Return the (x, y) coordinate for the center point of the cell that contains the specified text.  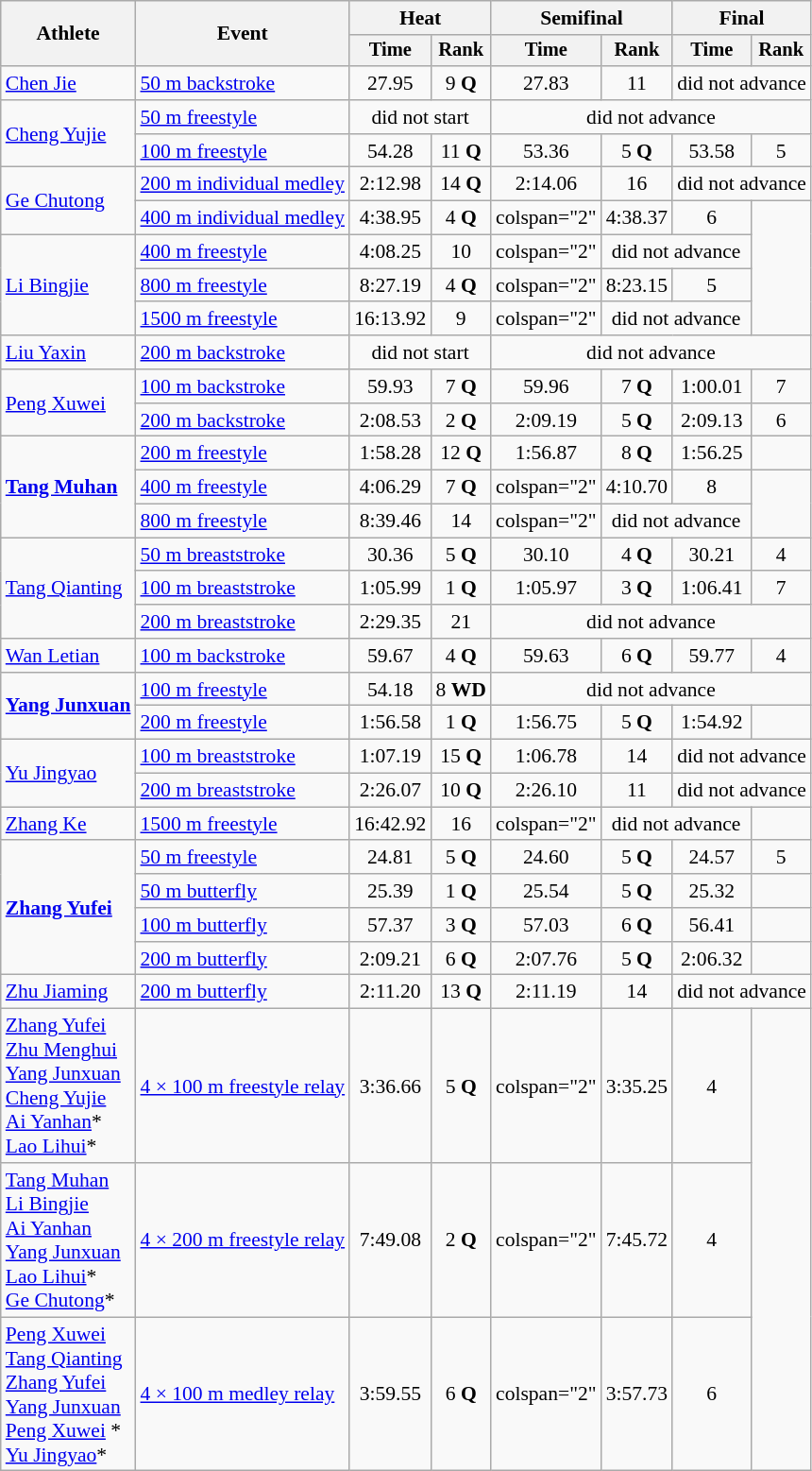
Li Bingjie (68, 285)
16:13.92 (390, 319)
16:42.92 (390, 824)
50 m butterfly (242, 891)
7:49.08 (390, 1240)
13 Q (461, 992)
14 Q (461, 184)
54.18 (390, 690)
4 × 100 m medley relay (242, 1394)
10 Q (461, 791)
Event (242, 34)
Wan Letian (68, 656)
59.96 (546, 386)
4:08.25 (390, 252)
1:58.28 (390, 453)
200 m individual medley (242, 184)
2:11.19 (546, 992)
57.37 (390, 925)
25.54 (546, 891)
1:06.78 (546, 757)
24.60 (546, 858)
Zhang Yufei (68, 908)
8 (712, 487)
2:09.19 (546, 420)
30.10 (546, 555)
1:07.19 (390, 757)
400 m individual medley (242, 218)
Heat (420, 18)
8:27.19 (390, 285)
2:09.13 (712, 420)
1:06.41 (712, 589)
56.41 (712, 925)
27.95 (390, 83)
2:09.21 (390, 959)
Zhang Ke (68, 824)
54.28 (390, 151)
10 (461, 252)
2:26.10 (546, 791)
3:36.66 (390, 1086)
4:06.29 (390, 487)
Zhu Jiaming (68, 992)
59.77 (712, 656)
2:14.06 (546, 184)
8 WD (461, 690)
Tang Qianting (68, 588)
2:06.32 (712, 959)
Cheng Yujie (68, 134)
8:23.15 (636, 285)
25.39 (390, 891)
59.93 (390, 386)
8 Q (636, 453)
Tang MuhanLi BingjieAi YanhanYang Junxuan Lao Lihui*Ge Chutong* (68, 1240)
4:10.70 (636, 487)
Chen Jie (68, 83)
27.83 (546, 83)
2:11.20 (390, 992)
9 Q (461, 83)
53.36 (546, 151)
Zhang Yufei Zhu Menghui Yang JunxuanCheng Yujie Ai Yanhan*Lao Lihui* (68, 1086)
50 m backstroke (242, 83)
Yu Jingyao (68, 773)
11 Q (461, 151)
1:56.87 (546, 453)
3:57.73 (636, 1394)
53.58 (712, 151)
24.57 (712, 858)
30.36 (390, 555)
3:59.55 (390, 1394)
100 m butterfly (242, 925)
Yang Junxuan (68, 707)
4 × 100 m freestyle relay (242, 1086)
1:54.92 (712, 723)
Ge Chutong (68, 200)
4:38.95 (390, 218)
2:29.35 (390, 622)
2:07.76 (546, 959)
1:05.97 (546, 589)
9 (461, 319)
Peng XuweiTang Qianting Zhang Yufei Yang JunxuanPeng Xuwei *Yu Jingyao* (68, 1394)
1:00.01 (712, 386)
Athlete (68, 34)
Peng Xuwei (68, 402)
4 × 200 m freestyle relay (242, 1240)
30.21 (712, 555)
1:05.99 (390, 589)
8:39.46 (390, 522)
1:56.25 (712, 453)
15 Q (461, 757)
4:38.37 (636, 218)
2:08.53 (390, 420)
3:35.25 (636, 1086)
2:26.07 (390, 791)
Liu Yaxin (68, 352)
59.67 (390, 656)
1:56.75 (546, 723)
57.03 (546, 925)
7:45.72 (636, 1240)
50 m breaststroke (242, 555)
Tang Muhan (68, 487)
Semifinal (582, 18)
25.32 (712, 891)
12 Q (461, 453)
21 (461, 622)
1:56.58 (390, 723)
Final (742, 18)
24.81 (390, 858)
59.63 (546, 656)
2:12.98 (390, 184)
